Capture the cell that displays the provided text and extract its (X, Y) central coordinate. 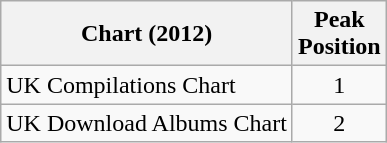
UK Download Albums Chart (147, 123)
UK Compilations Chart (147, 85)
1 (339, 85)
Chart (2012) (147, 34)
PeakPosition (339, 34)
2 (339, 123)
